From the cell containing the given text, extract its center point as [X, Y] coordinate. 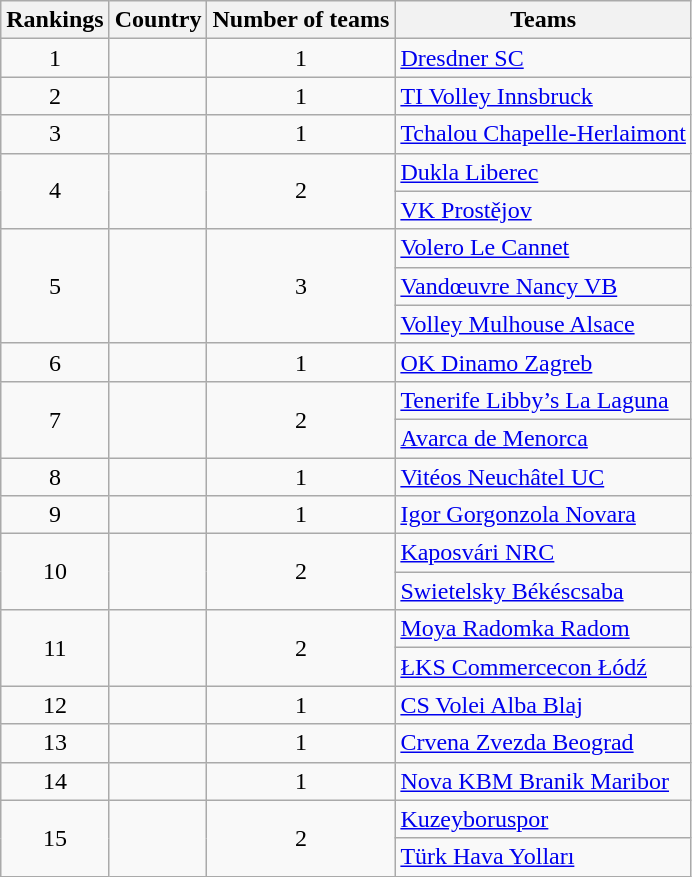
5 [55, 286]
VK Prostějov [544, 210]
Volero Le Cannet [544, 248]
OK Dinamo Zagreb [544, 362]
Dresdner SC [544, 58]
Igor Gorgonzola Novara [544, 515]
CS Volei Alba Blaj [544, 705]
4 [55, 191]
Vitéos Neuchâtel UC [544, 477]
Crvena Zvezda Beograd [544, 743]
8 [55, 477]
12 [55, 705]
Teams [544, 20]
ŁKS Commercecon Łódź [544, 667]
Avarca de Menorca [544, 438]
Tchalou Chapelle-Herlaimont [544, 134]
11 [55, 648]
Swietelsky Békéscsaba [544, 591]
14 [55, 781]
15 [55, 838]
Nova KBM Branik Maribor [544, 781]
Moya Radomka Radom [544, 629]
Country [158, 20]
7 [55, 419]
Türk Hava Yolları [544, 857]
Dukla Liberec [544, 172]
13 [55, 743]
Kuzeyboruspor [544, 819]
Rankings [55, 20]
Volley Mulhouse Alsace [544, 324]
9 [55, 515]
10 [55, 572]
Kaposvári NRC [544, 553]
Vandœuvre Nancy VB [544, 286]
6 [55, 362]
Number of teams [301, 20]
Tenerife Libby’s La Laguna [544, 400]
TI Volley Innsbruck [544, 96]
